Detect which cell encompasses the target text, then output its [X, Y] center coordinate. 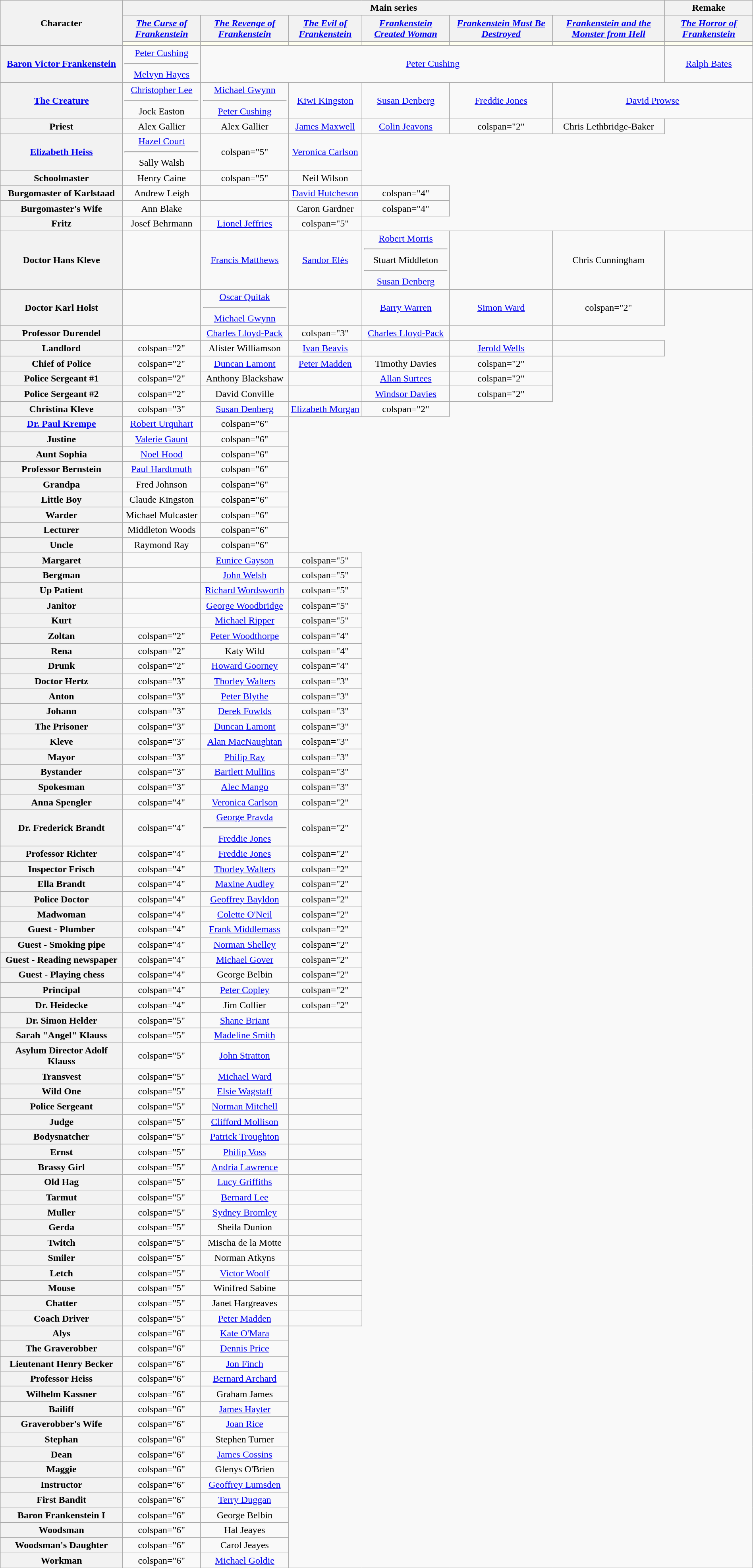
Mischa de la Motte [245, 1243]
Janet Hargreaves [245, 1303]
Remake [709, 8]
The Prisoner [62, 726]
Kate O'Mara [245, 1334]
Howard Goorney [245, 666]
Windsor Davies [406, 394]
Josef Behrmann [161, 223]
Ella Brandt [62, 884]
Twitch [62, 1243]
Little Boy [62, 499]
Burgomaster of Karlstaad [62, 193]
Fred Johnson [161, 484]
Guest - Reading newspaper [62, 960]
Gerda [62, 1227]
John Stratton [245, 1055]
Claude Kingston [161, 499]
George Woodbridge [245, 606]
Peter Copley [245, 990]
Dr. Paul Krempe [62, 424]
Graverobber's Wife [62, 1424]
Noel Hood [161, 454]
Mouse [62, 1288]
Elizabeth Morgan [325, 409]
Anna Spengler [62, 802]
Priest [62, 126]
Lionel Jeffries [245, 223]
The Evil of Frankenstein [325, 29]
Peter CushingMelvyn Hayes [161, 64]
Alys [62, 1334]
Katy Wild [245, 651]
Robert Urquhart [161, 424]
Bailiff [62, 1409]
Jim Collier [245, 1005]
Aunt Sophia [62, 454]
Kiwi Kingston [325, 101]
Hazel CourtSally Walsh [161, 152]
Zoltan [62, 636]
Workman [62, 1560]
Uncle [62, 545]
Richard Wordsworth [245, 590]
Patrick Troughton [245, 1137]
Old Hag [62, 1182]
Professor Durendel [62, 333]
David Conville [245, 394]
Police Sergeant #2 [62, 394]
Chief of Police [62, 364]
Middleton Woods [161, 530]
Johann [62, 711]
Michael Ripper [245, 621]
Sheila Dunion [245, 1227]
The Horror of Frankenstein [709, 29]
Wild One [62, 1092]
Simon Ward [501, 308]
Michael Mulcaster [161, 515]
Spokesman [62, 787]
Fritz [62, 223]
Peter Cushing [432, 64]
Stephen Turner [245, 1439]
Derek Fowlds [245, 711]
Burgomaster's Wife [62, 208]
Barry Warren [406, 308]
Anton [62, 696]
Caron Gardner [325, 208]
Principal [62, 990]
Elizabeth Heiss [62, 152]
First Bandit [62, 1500]
Doctor Hans Kleve [62, 260]
Robert MorrisStuart MiddletonSusan Denberg [406, 260]
Baron Victor Frankenstein [62, 64]
Michael Gover [245, 960]
Oscar QuitakMichael Gwynn [245, 308]
Bernard Archard [245, 1379]
James Cossins [245, 1454]
Dr. Frederick Brandt [62, 828]
Victor Woolf [245, 1273]
Michael GwynnPeter Cushing [245, 101]
Warder [62, 515]
Sandor Elès [325, 260]
Mayor [62, 757]
Shane Briant [245, 1020]
Andrew Leigh [161, 193]
James Maxwell [325, 126]
Alan MacNaughtan [245, 741]
Coach Driver [62, 1318]
Professor Bernstein [62, 469]
Jon Finch [245, 1364]
Neil Wilson [325, 178]
Grandpa [62, 484]
Muller [62, 1212]
Philip Ray [245, 757]
Police Sergeant [62, 1107]
Henry Caine [161, 178]
The Creature [62, 101]
Michael Goldie [245, 1560]
The Graverobber [62, 1349]
Guest - Smoking pipe [62, 945]
Maxine Audley [245, 884]
Chris Lethbridge-Baker [608, 126]
Dennis Price [245, 1349]
Norman Shelley [245, 945]
Baron Frankenstein I [62, 1515]
Sydney Bromley [245, 1212]
The Curse of Frankenstein [161, 29]
Timothy Davies [406, 364]
Joan Rice [245, 1424]
James Hayter [245, 1409]
Bartlett Mullins [245, 772]
Graham James [245, 1394]
Geoffrey Lumsden [245, 1485]
Frankenstein Must Be Destroyed [501, 29]
George PravdaFreddie Jones [245, 828]
Paul Hardtmuth [161, 469]
Letch [62, 1273]
Instructor [62, 1485]
Chris Cunningham [608, 260]
Frankenstein Created Woman [406, 29]
John Welsh [245, 575]
Transvest [62, 1076]
Guest - Plumber [62, 929]
The Revenge of Frankenstein [245, 29]
Bodysnatcher [62, 1137]
Kurt [62, 621]
Bernard Lee [245, 1197]
Character [62, 23]
Rena [62, 651]
Jerold Wells [501, 348]
Inspector Frisch [62, 869]
Winifred Sabine [245, 1288]
Valerie Gaunt [161, 439]
Bergman [62, 575]
Schoolmaster [62, 178]
Colette O'Neil [245, 914]
Dr. Simon Helder [62, 1020]
Alec Mango [245, 787]
Dean [62, 1454]
Allan Surtees [406, 379]
Stephan [62, 1439]
Raymond Ray [161, 545]
Main series [393, 8]
Guest - Playing chess [62, 975]
Tarmut [62, 1197]
Colin Jeavons [406, 126]
Justine [62, 439]
Police Doctor [62, 899]
Philip Voss [245, 1152]
Geoffrey Bayldon [245, 899]
Ralph Bates [709, 64]
Elsie Wagstaff [245, 1092]
Madeline Smith [245, 1035]
Maggie [62, 1469]
Frankenstein and the Monster from Hell [608, 29]
Sarah "Angel" Klauss [62, 1035]
Doctor Karl Holst [62, 308]
Asylum Director Adolf Klauss [62, 1055]
Norman Atkyns [245, 1258]
David Hutcheson [325, 193]
Frank Middlemass [245, 929]
Janitor [62, 606]
Clifford Mollison [245, 1122]
Peter Blythe [245, 696]
Professor Richter [62, 854]
Up Patient [62, 590]
Christopher LeeJock Easton [161, 101]
Police Sergeant #1 [62, 379]
Judge [62, 1122]
David Prowse [653, 101]
Dr. Heidecke [62, 1005]
Ivan Beavis [325, 348]
Ann Blake [161, 208]
Anthony Blackshaw [245, 379]
Chatter [62, 1303]
Michael Ward [245, 1076]
Glenys O'Brien [245, 1469]
Bystander [62, 772]
Landlord [62, 348]
Lieutenant Henry Becker [62, 1364]
Andria Lawrence [245, 1167]
Brassy Girl [62, 1167]
Woodsman's Daughter [62, 1545]
Wilhelm Kassner [62, 1394]
Christina Kleve [62, 409]
Ernst [62, 1152]
Doctor Hertz [62, 681]
Kleve [62, 741]
Madwoman [62, 914]
Terry Duggan [245, 1500]
Professor Heiss [62, 1379]
Francis Matthews [245, 260]
Smiler [62, 1258]
Hal Jeayes [245, 1530]
Margaret [62, 560]
Woodsman [62, 1530]
Carol Jeayes [245, 1545]
Alister Williamson [245, 348]
Eunice Gayson [245, 560]
Lecturer [62, 530]
Peter Woodthorpe [245, 636]
Drunk [62, 666]
Norman Mitchell [245, 1107]
Lucy Griffiths [245, 1182]
